Determine the (x, y) coordinate at the center of the cell enclosing the given text.  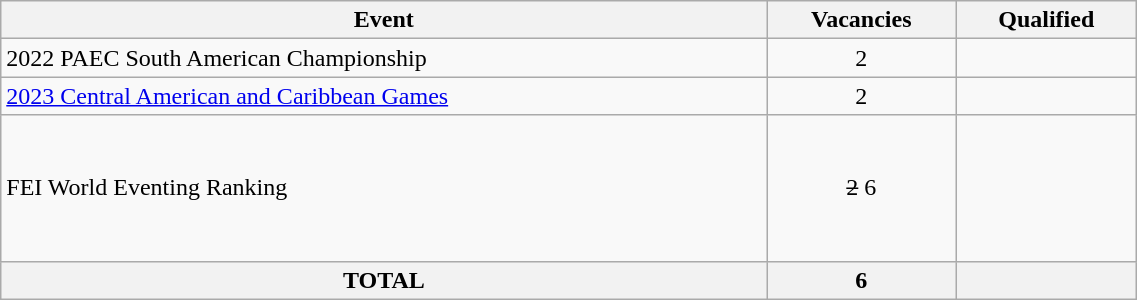
TOTAL (384, 280)
Vacancies (862, 20)
FEI World Eventing Ranking (384, 188)
Qualified (1046, 20)
6 (862, 280)
2023 Central American and Caribbean Games (384, 96)
2 6 (862, 188)
Event (384, 20)
2022 PAEC South American Championship (384, 58)
